Capture the cell that displays the provided text and extract its [x, y] central coordinate. 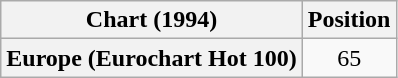
65 [349, 58]
Europe (Eurochart Hot 100) [152, 58]
Position [349, 20]
Chart (1994) [152, 20]
